Detect which cell encompasses the target text, then output its (x, y) center coordinate. 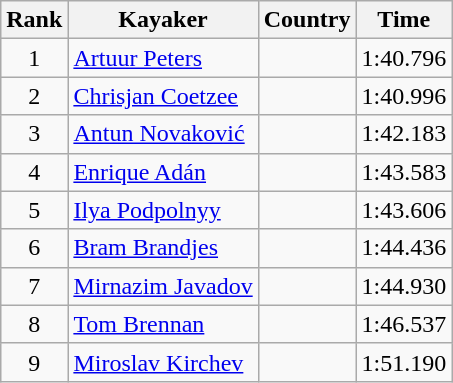
1:43.583 (404, 172)
1:43.606 (404, 210)
Time (404, 20)
5 (34, 210)
Artuur Peters (163, 58)
Rank (34, 20)
2 (34, 96)
Ilya Podpolnyy (163, 210)
8 (34, 324)
Miroslav Kirchev (163, 362)
Chrisjan Coetzee (163, 96)
1:44.930 (404, 286)
7 (34, 286)
1:46.537 (404, 324)
Enrique Adán (163, 172)
Bram Brandjes (163, 248)
1:40.996 (404, 96)
1:51.190 (404, 362)
Tom Brennan (163, 324)
6 (34, 248)
4 (34, 172)
1:42.183 (404, 134)
1:40.796 (404, 58)
3 (34, 134)
Antun Novaković (163, 134)
Country (307, 20)
Mirnazim Javadov (163, 286)
9 (34, 362)
1 (34, 58)
Kayaker (163, 20)
1:44.436 (404, 248)
